For the text-containing cell, return its midpoint in (X, Y) coordinate format. 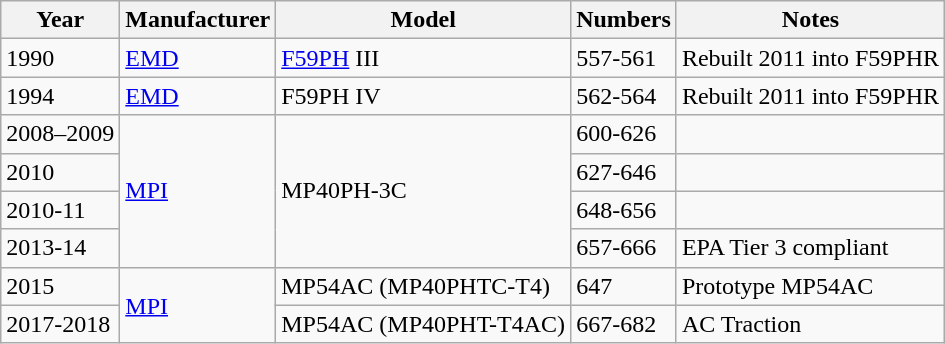
F59PH III (424, 58)
667-682 (624, 324)
Numbers (624, 20)
600-626 (624, 134)
2017-2018 (60, 324)
Year (60, 20)
2013-14 (60, 248)
1990 (60, 58)
Model (424, 20)
2015 (60, 286)
2010-11 (60, 210)
MP54AC (MP40PHTC-T4) (424, 286)
Manufacturer (198, 20)
Prototype MP54AC (810, 286)
562-564 (624, 96)
MP54AC (MP40PHT-T4AC) (424, 324)
F59PH IV (424, 96)
2010 (60, 172)
648-656 (624, 210)
627-646 (624, 172)
557-561 (624, 58)
EPA Tier 3 compliant (810, 248)
1994 (60, 96)
Notes (810, 20)
657-666 (624, 248)
647 (624, 286)
AC Traction (810, 324)
MP40PH-3C (424, 191)
2008–2009 (60, 134)
